Scan for the cell matching the given text and deliver its [x, y] coordinate at center. 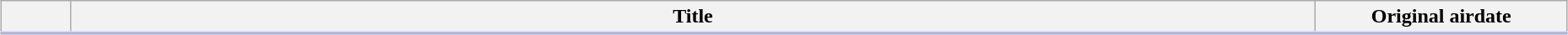
Original airdate [1441, 17]
Title [693, 17]
